Pinpoint the cell where the given text exists, returning its (x, y) midpoint coordinate. 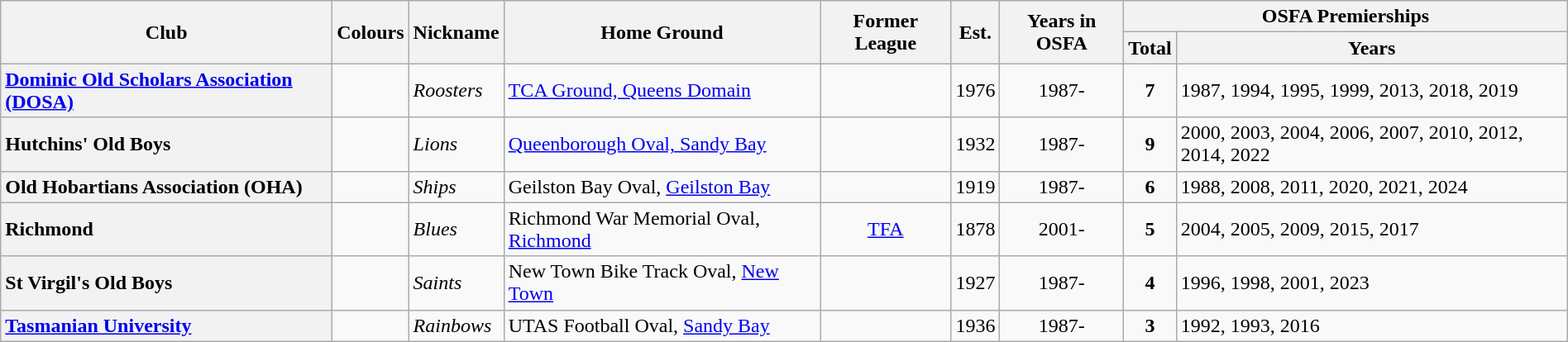
2000, 2003, 2004, 2006, 2007, 2010, 2012, 2014, 2022 (1371, 144)
Tasmanian University (167, 325)
Total (1150, 48)
4 (1150, 283)
Richmond (167, 230)
Rainbows (457, 325)
Former League (886, 32)
Lions (457, 144)
Roosters (457, 91)
Geilston Bay Oval, Geilston Bay (662, 187)
UTAS Football Oval, Sandy Bay (662, 325)
3 (1150, 325)
Richmond War Memorial Oval, Richmond (662, 230)
Old Hobartians Association (OHA) (167, 187)
TCA Ground, Queens Domain (662, 91)
Dominic Old Scholars Association (DOSA) (167, 91)
2001- (1062, 230)
1936 (976, 325)
1932 (976, 144)
1987, 1994, 1995, 1999, 2013, 2018, 2019 (1371, 91)
Queenborough Oval, Sandy Bay (662, 144)
Colours (370, 32)
1976 (976, 91)
7 (1150, 91)
TFA (886, 230)
1927 (976, 283)
Ships (457, 187)
Hutchins' Old Boys (167, 144)
9 (1150, 144)
Est. (976, 32)
2004, 2005, 2009, 2015, 2017 (1371, 230)
1988, 2008, 2011, 2020, 2021, 2024 (1371, 187)
1992, 1993, 2016 (1371, 325)
Blues (457, 230)
St Virgil's Old Boys (167, 283)
OSFA Premierships (1346, 17)
Years in OSFA (1062, 32)
Club (167, 32)
1996, 1998, 2001, 2023 (1371, 283)
Nickname (457, 32)
6 (1150, 187)
Home Ground (662, 32)
5 (1150, 230)
1878 (976, 230)
Years (1371, 48)
1919 (976, 187)
Saints (457, 283)
New Town Bike Track Oval, New Town (662, 283)
